Return [X, Y] of the center of cell containing provided text 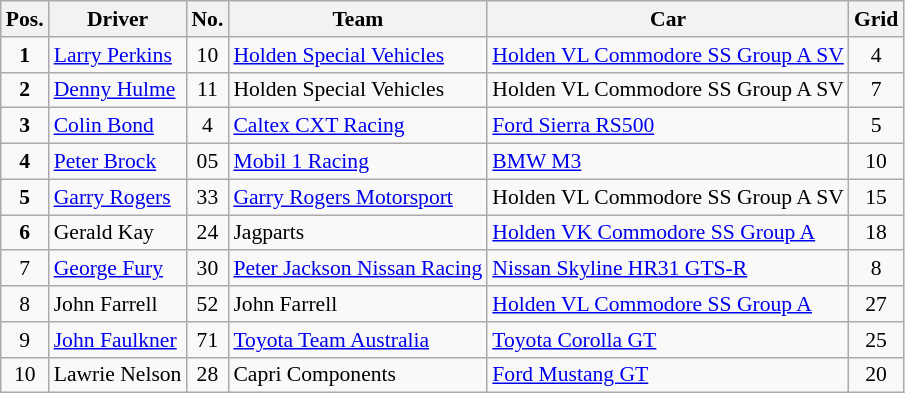
Lawrie Nelson [118, 375]
Caltex CXT Racing [358, 126]
John Faulkner [118, 340]
Peter Brock [118, 162]
Capri Components [358, 375]
71 [207, 340]
2 [25, 90]
30 [207, 269]
Garry Rogers Motorsport [358, 197]
25 [876, 340]
Denny Hulme [118, 90]
Peter Jackson Nissan Racing [358, 269]
20 [876, 375]
Ford Mustang GT [668, 375]
18 [876, 233]
Garry Rogers [118, 197]
George Fury [118, 269]
15 [876, 197]
Holden VK Commodore SS Group A [668, 233]
Colin Bond [118, 126]
Mobil 1 Racing [358, 162]
1 [25, 55]
11 [207, 90]
Toyota Corolla GT [668, 340]
Driver [118, 19]
Larry Perkins [118, 55]
Nissan Skyline HR31 GTS-R [668, 269]
Car [668, 19]
BMW M3 [668, 162]
52 [207, 304]
05 [207, 162]
Team [358, 19]
Ford Sierra RS500 [668, 126]
3 [25, 126]
24 [207, 233]
Holden VL Commodore SS Group A [668, 304]
9 [25, 340]
No. [207, 19]
6 [25, 233]
Jagparts [358, 233]
Pos. [25, 19]
33 [207, 197]
27 [876, 304]
Gerald Kay [118, 233]
Toyota Team Australia [358, 340]
Grid [876, 19]
28 [207, 375]
